Extract the [x, y] coordinate from the center of the cell holding the provided text.  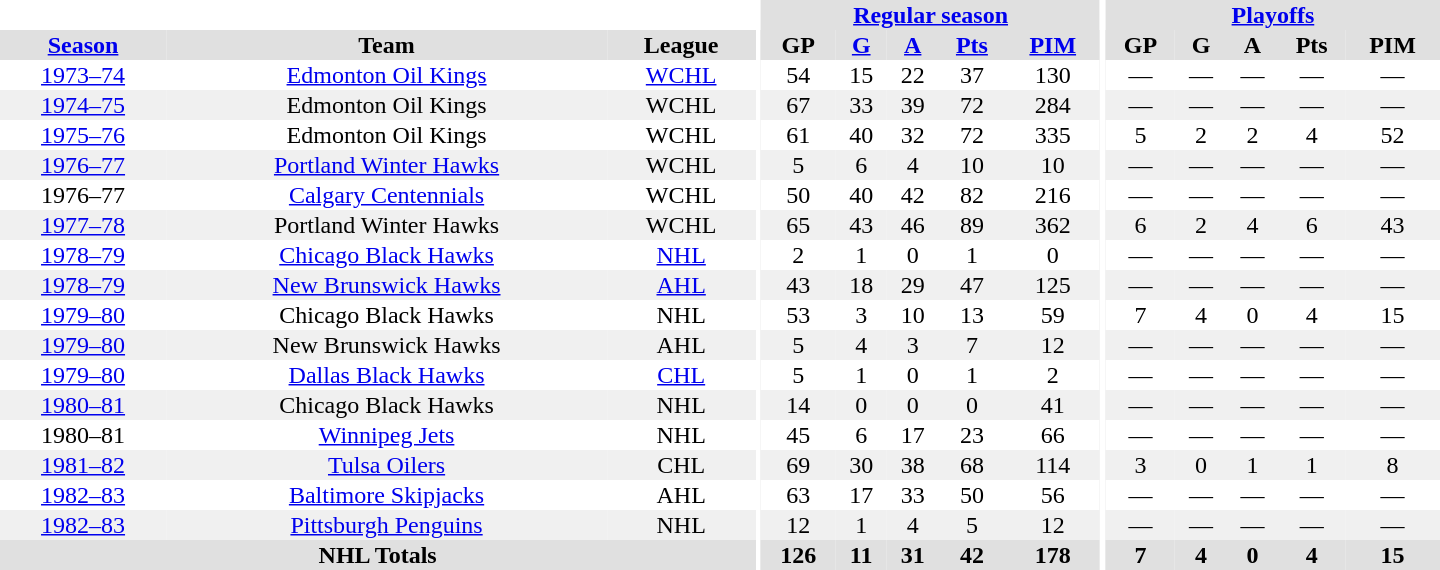
47 [972, 285]
63 [798, 495]
Pittsburgh Penguins [386, 525]
11 [861, 555]
37 [972, 75]
362 [1052, 225]
46 [913, 225]
61 [798, 135]
1974–75 [83, 105]
216 [1052, 195]
54 [798, 75]
1975–76 [83, 135]
NHL Totals [378, 555]
29 [913, 285]
59 [1052, 315]
125 [1052, 285]
Dallas Black Hawks [386, 375]
League [681, 45]
52 [1392, 135]
13 [972, 315]
Regular season [930, 15]
114 [1052, 465]
69 [798, 465]
Winnipeg Jets [386, 435]
130 [1052, 75]
30 [861, 465]
126 [798, 555]
68 [972, 465]
38 [913, 465]
31 [913, 555]
53 [798, 315]
66 [1052, 435]
Team [386, 45]
32 [913, 135]
39 [913, 105]
335 [1052, 135]
Baltimore Skipjacks [386, 495]
65 [798, 225]
Tulsa Oilers [386, 465]
Calgary Centennials [386, 195]
284 [1052, 105]
45 [798, 435]
67 [798, 105]
82 [972, 195]
18 [861, 285]
41 [1052, 405]
1981–82 [83, 465]
Playoffs [1273, 15]
56 [1052, 495]
Season [83, 45]
89 [972, 225]
8 [1392, 465]
1973–74 [83, 75]
14 [798, 405]
178 [1052, 555]
23 [972, 435]
22 [913, 75]
1977–78 [83, 225]
